Provide the (X, Y) coordinate of the cell's center where the given text is located.  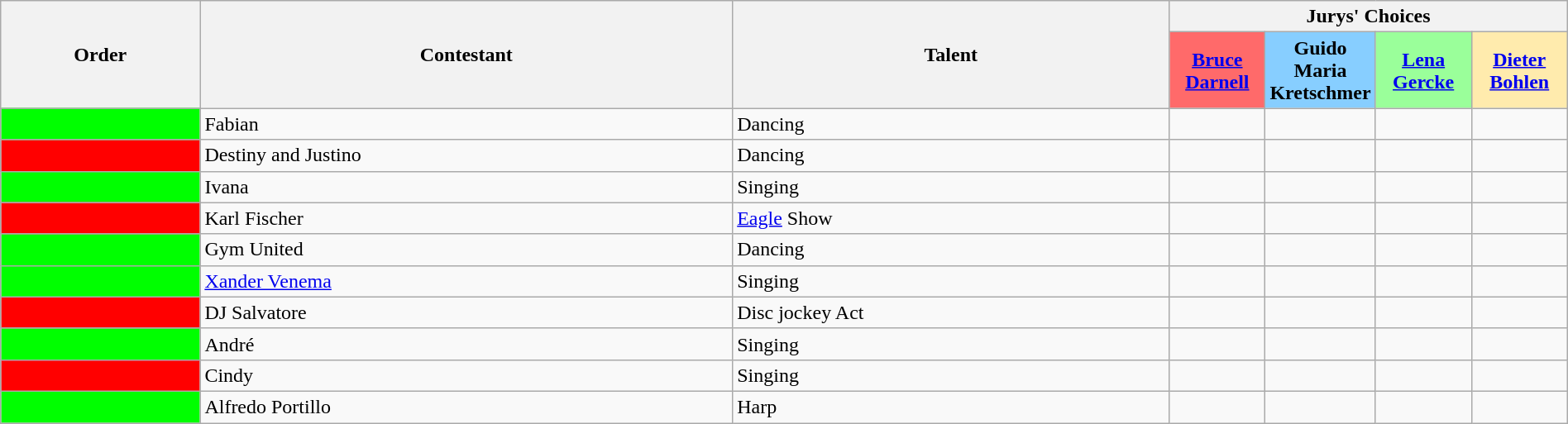
DJ Salvatore (466, 312)
Talent (951, 55)
Destiny and Justino (466, 155)
Disc jockey Act (951, 312)
Harp (951, 407)
Bruce Darnell (1217, 70)
Eagle Show (951, 218)
Ivana (466, 187)
Guido Maria Kretschmer (1320, 70)
Gym United (466, 250)
Jurys' Choices (1368, 17)
André (466, 344)
Alfredo Portillo (466, 407)
Cindy (466, 375)
Order (101, 55)
Lena Gercke (1423, 70)
Contestant (466, 55)
Fabian (466, 124)
Dieter Bohlen (1519, 70)
Karl Fischer (466, 218)
Xander Venema (466, 281)
